Locate the cell with the specified text and output its [X, Y] center coordinate. 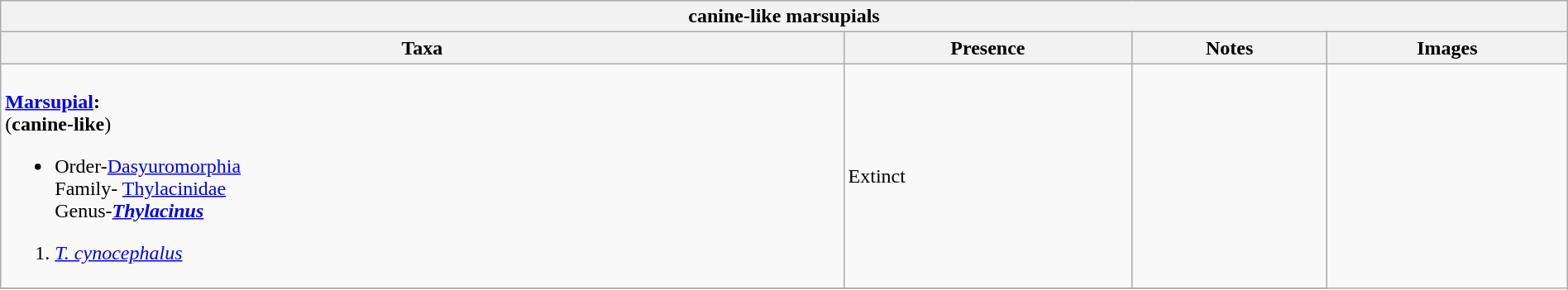
Extinct [987, 176]
Images [1447, 48]
Marsupial:(canine-like)Order-DasyuromorphiaFamily- ThylacinidaeGenus-ThylacinusT. cynocephalus [422, 176]
canine-like marsupials [784, 17]
Taxa [422, 48]
Presence [987, 48]
Notes [1230, 48]
